Find where the given text appears and provide that cell's center as [X, Y] coordinate. 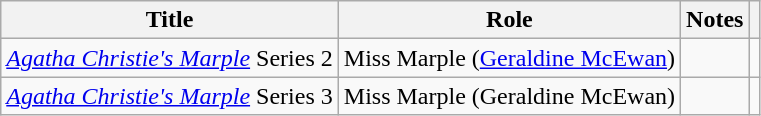
Notes [715, 20]
Title [170, 20]
Role [509, 20]
Agatha Christie's Marple Series 2 [170, 58]
Agatha Christie's Marple Series 3 [170, 96]
